Pinpoint the cell where the given text exists, returning its [X, Y] midpoint coordinate. 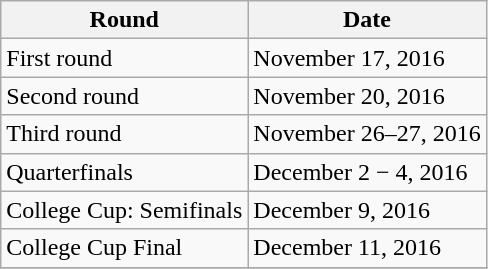
December 9, 2016 [367, 210]
December 2 − 4, 2016 [367, 172]
November 17, 2016 [367, 58]
December 11, 2016 [367, 248]
Second round [124, 96]
Quarterfinals [124, 172]
First round [124, 58]
November 20, 2016 [367, 96]
College Cup: Semifinals [124, 210]
Round [124, 20]
Third round [124, 134]
College Cup Final [124, 248]
Date [367, 20]
November 26–27, 2016 [367, 134]
